Provide the (X, Y) coordinate of the cell's center where the given text is located.  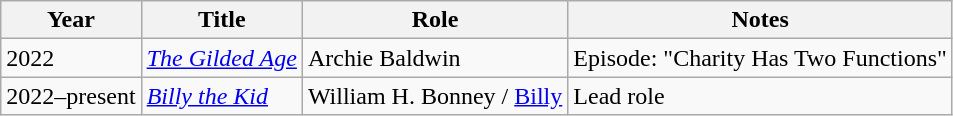
Notes (760, 20)
Title (222, 20)
2022 (71, 58)
The Gilded Age (222, 58)
Archie Baldwin (434, 58)
William H. Bonney / Billy (434, 96)
Role (434, 20)
Billy the Kid (222, 96)
Year (71, 20)
2022–present (71, 96)
Episode: "Charity Has Two Functions" (760, 58)
Lead role (760, 96)
